Search for the cell housing the specified text and yield its (x, y) center coordinate. 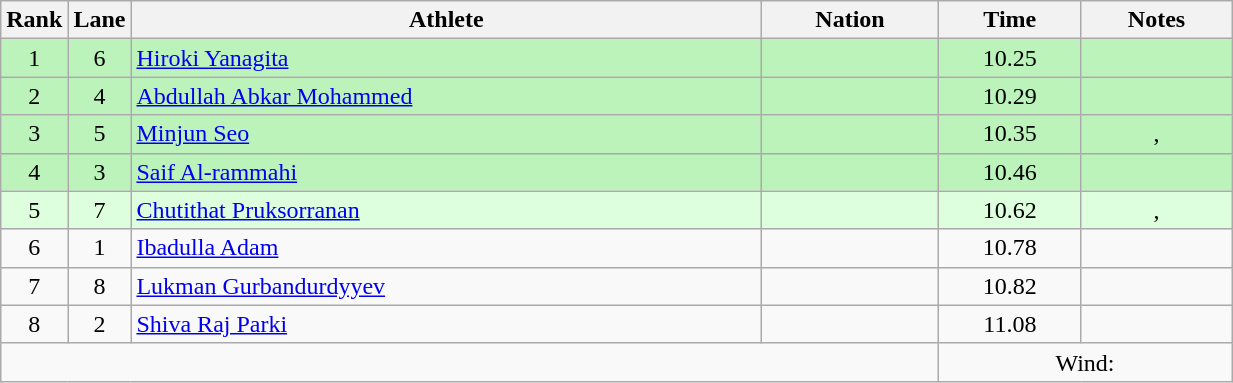
10.78 (1010, 248)
Rank (34, 20)
Shiva Raj Parki (446, 324)
10.35 (1010, 134)
Wind: (1084, 362)
Athlete (446, 20)
10.62 (1010, 210)
Notes (1156, 20)
Nation (850, 20)
Time (1010, 20)
10.46 (1010, 172)
11.08 (1010, 324)
Ibadulla Adam (446, 248)
Lane (100, 20)
Chutithat Pruksorranan (446, 210)
10.82 (1010, 286)
Abdullah Abkar Mohammed (446, 96)
10.29 (1010, 96)
10.25 (1010, 58)
Hiroki Yanagita (446, 58)
Lukman Gurbandurdyyev (446, 286)
Saif Al-rammahi (446, 172)
Minjun Seo (446, 134)
